For the text-containing cell, return its midpoint in (x, y) coordinate format. 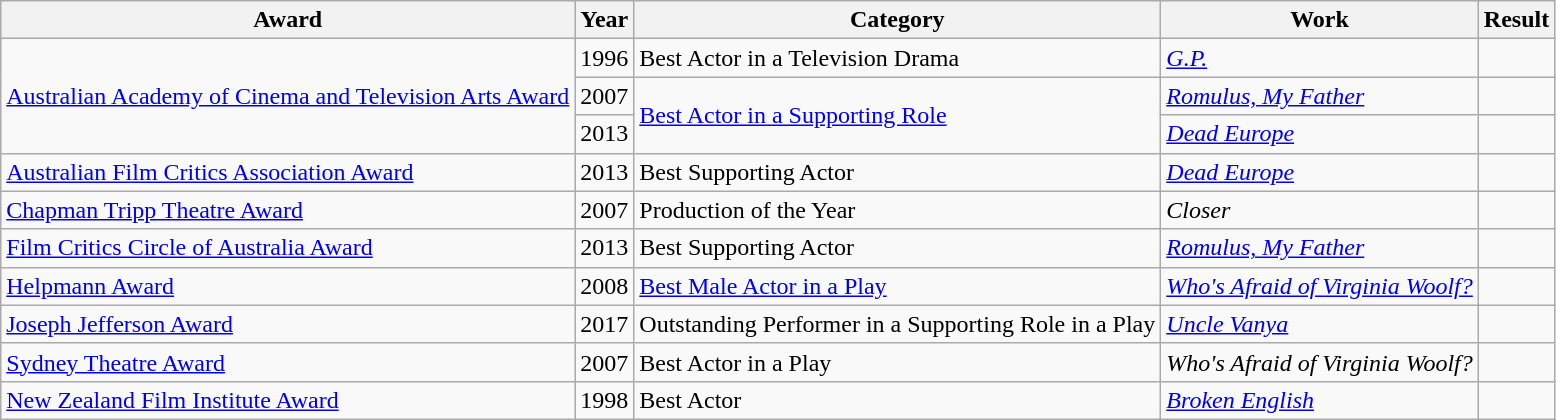
Chapman Tripp Theatre Award (288, 210)
Production of the Year (898, 210)
Best Actor in a Supporting Role (898, 115)
Outstanding Performer in a Supporting Role in a Play (898, 324)
Best Actor in a Television Drama (898, 58)
Closer (1320, 210)
Best Actor (898, 400)
2008 (604, 286)
Film Critics Circle of Australia Award (288, 248)
Australian Film Critics Association Award (288, 172)
Helpmann Award (288, 286)
Uncle Vanya (1320, 324)
1998 (604, 400)
Result (1516, 20)
1996 (604, 58)
G.P. (1320, 58)
Best Male Actor in a Play (898, 286)
2017 (604, 324)
Best Actor in a Play (898, 362)
New Zealand Film Institute Award (288, 400)
Category (898, 20)
Joseph Jefferson Award (288, 324)
Broken English (1320, 400)
Award (288, 20)
Sydney Theatre Award (288, 362)
Work (1320, 20)
Year (604, 20)
Australian Academy of Cinema and Television Arts Award (288, 96)
